Return [x, y] of the center of cell containing provided text 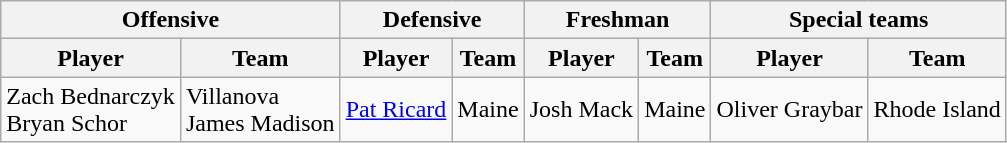
VillanovaJames Madison [260, 110]
Zach BednarczykBryan Schor [91, 110]
Oliver Graybar [790, 110]
Rhode Island [937, 110]
Defensive [432, 20]
Freshman [618, 20]
Special teams [858, 20]
Offensive [170, 20]
Josh Mack [581, 110]
Pat Ricard [396, 110]
